Find where the given text appears and provide that cell's center as [X, Y] coordinate. 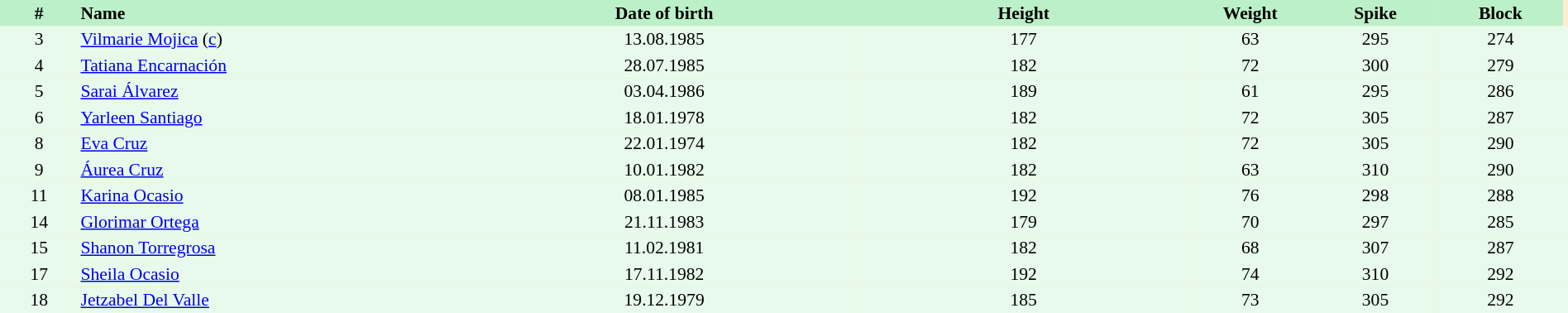
298 [1374, 195]
274 [1500, 40]
11 [39, 195]
307 [1374, 248]
22.01.1974 [664, 144]
6 [39, 118]
288 [1500, 195]
286 [1500, 91]
Jetzabel Del Valle [273, 300]
300 [1374, 65]
Áurea Cruz [273, 170]
70 [1250, 222]
Vilmarie Mojica (c) [273, 40]
15 [39, 248]
Glorimar Ortega [273, 222]
18.01.1978 [664, 118]
28.07.1985 [664, 65]
279 [1500, 65]
Karina Ocasio [273, 195]
8 [39, 144]
Sarai Álvarez [273, 91]
18 [39, 300]
Height [1024, 13]
19.12.1979 [664, 300]
9 [39, 170]
21.11.1983 [664, 222]
Yarleen Santiago [273, 118]
10.01.1982 [664, 170]
Spike [1374, 13]
185 [1024, 300]
03.04.1986 [664, 91]
189 [1024, 91]
297 [1374, 222]
73 [1250, 300]
17 [39, 274]
68 [1250, 248]
74 [1250, 274]
Weight [1250, 13]
# [39, 13]
Tatiana Encarnación [273, 65]
08.01.1985 [664, 195]
11.02.1981 [664, 248]
Eva Cruz [273, 144]
76 [1250, 195]
285 [1500, 222]
14 [39, 222]
61 [1250, 91]
3 [39, 40]
179 [1024, 222]
Date of birth [664, 13]
4 [39, 65]
5 [39, 91]
13.08.1985 [664, 40]
Sheila Ocasio [273, 274]
177 [1024, 40]
Block [1500, 13]
Name [273, 13]
17.11.1982 [664, 274]
Shanon Torregrosa [273, 248]
